Capture the cell that displays the provided text and extract its (x, y) central coordinate. 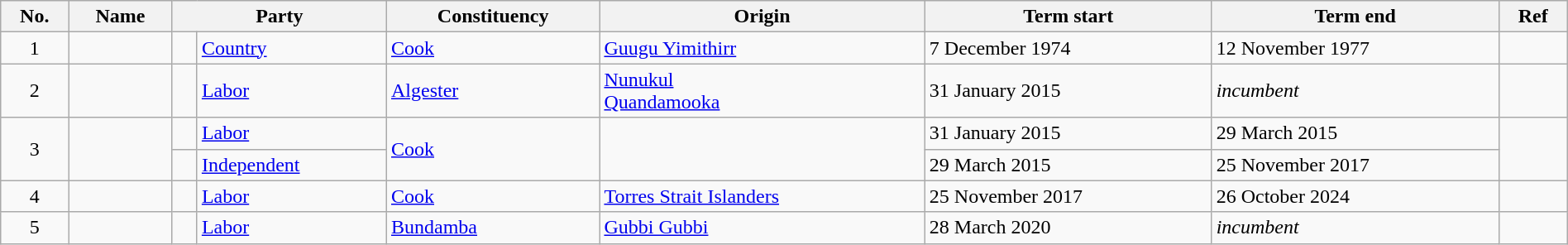
12 November 1977 (1355, 48)
Constituency (493, 17)
2 (35, 91)
28 March 2020 (1068, 228)
Term start (1068, 17)
Name (121, 17)
Torres Strait Islanders (762, 196)
Guugu Yimithirr (762, 48)
Independent (291, 165)
Country (291, 48)
26 October 2024 (1355, 196)
NunukulQuandamooka (762, 91)
4 (35, 196)
Gubbi Gubbi (762, 228)
No. (35, 17)
7 December 1974 (1068, 48)
1 (35, 48)
Algester (493, 91)
5 (35, 228)
3 (35, 149)
Ref (1533, 17)
Origin (762, 17)
Term end (1355, 17)
Party (280, 17)
Bundamba (493, 228)
